Locate the cell with the specified text and output its (x, y) center coordinate. 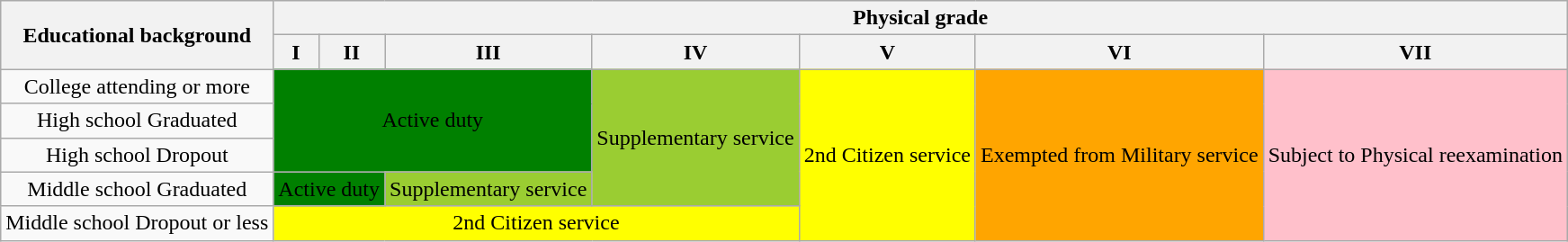
III (488, 52)
High school Graduated (137, 121)
V (887, 52)
Exempted from Military service (1119, 155)
I (296, 52)
Subject to Physical reexamination (1415, 155)
College attending or more (137, 86)
Physical grade (921, 18)
Middle school Dropout or less (137, 223)
VII (1415, 52)
Middle school Graduated (137, 189)
II (351, 52)
IV (695, 52)
Educational background (137, 35)
High school Dropout (137, 155)
VI (1119, 52)
